Detect which cell encompasses the target text, then output its [x, y] center coordinate. 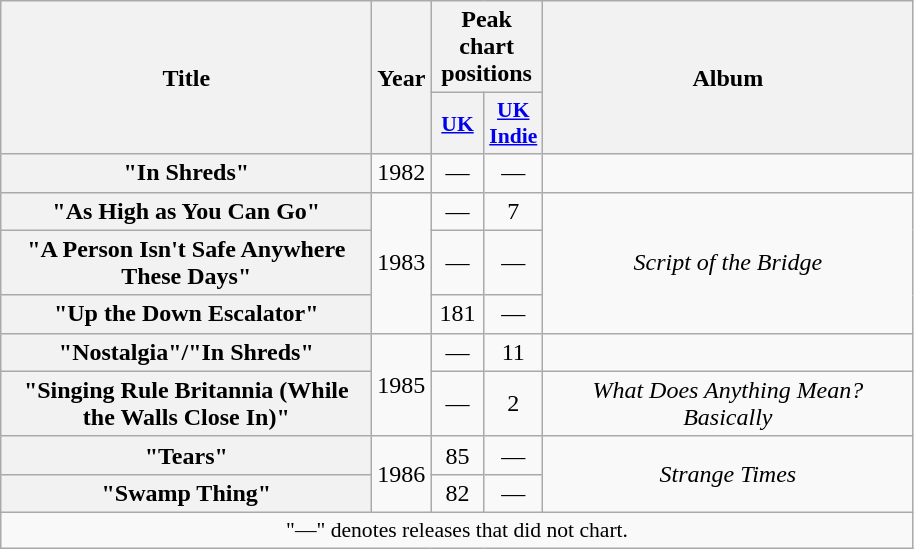
Album [728, 78]
What Does Anything Mean? Basically [728, 404]
Strange Times [728, 474]
1985 [402, 384]
"—" denotes releases that did not chart. [458, 530]
1986 [402, 474]
85 [458, 455]
Title [186, 78]
"Up the Down Escalator" [186, 314]
"Tears" [186, 455]
UK [458, 124]
1983 [402, 262]
2 [513, 404]
Script of the Bridge [728, 262]
11 [513, 352]
82 [458, 493]
7 [513, 211]
"Singing Rule Britannia (While the Walls Close In)" [186, 404]
"Nostalgia"/"In Shreds" [186, 352]
Peak chart positions [486, 47]
UK Indie [513, 124]
181 [458, 314]
"A Person Isn't Safe Anywhere These Days" [186, 262]
1982 [402, 173]
Year [402, 78]
"In Shreds" [186, 173]
"Swamp Thing" [186, 493]
"As High as You Can Go" [186, 211]
